Pinpoint the cell where the given text exists, returning its [X, Y] midpoint coordinate. 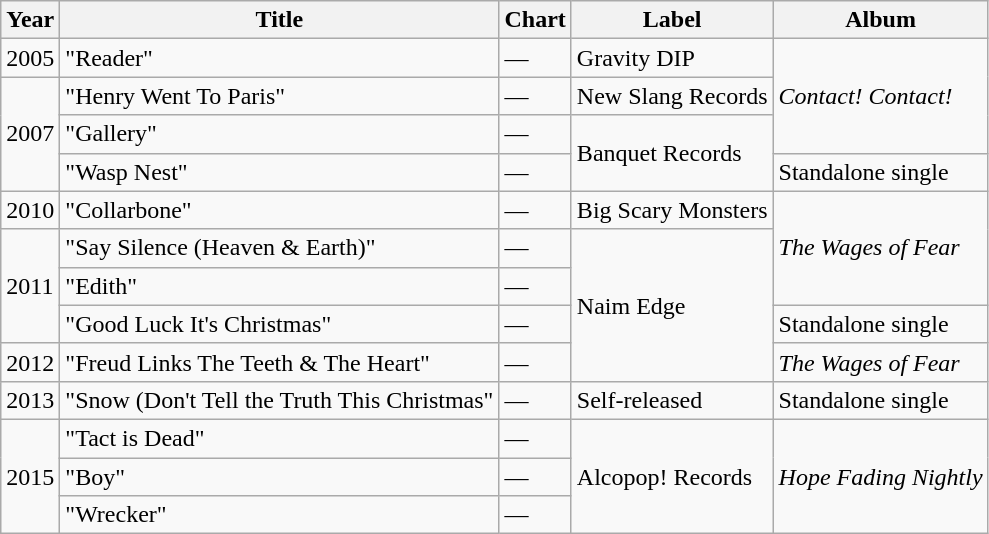
Title [280, 20]
"Henry Went To Paris" [280, 96]
2010 [30, 210]
2012 [30, 362]
"Reader" [280, 58]
2007 [30, 134]
Chart [535, 20]
2005 [30, 58]
2011 [30, 286]
"Wrecker" [280, 515]
Gravity DIP [672, 58]
"Freud Links The Teeth & The Heart" [280, 362]
"Collarbone" [280, 210]
"Boy" [280, 477]
Year [30, 20]
Naim Edge [672, 305]
Alcopop! Records [672, 476]
New Slang Records [672, 96]
"Snow (Don't Tell the Truth This Christmas" [280, 400]
Album [880, 20]
2013 [30, 400]
Contact! Contact! [880, 96]
Banquet Records [672, 153]
"Say Silence (Heaven & Earth)" [280, 248]
"Gallery" [280, 134]
Self-released [672, 400]
Label [672, 20]
Big Scary Monsters [672, 210]
Hope Fading Nightly [880, 476]
"Wasp Nest" [280, 172]
"Edith" [280, 286]
2015 [30, 476]
"Tact is Dead" [280, 438]
"Good Luck It's Christmas" [280, 324]
